Locate the cell with the specified text and output its (x, y) center coordinate. 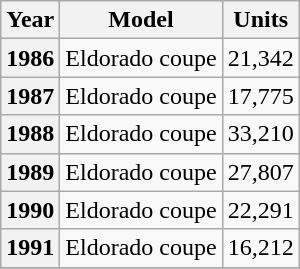
1987 (30, 96)
27,807 (260, 172)
Model (141, 20)
Year (30, 20)
1991 (30, 248)
16,212 (260, 248)
33,210 (260, 134)
Units (260, 20)
1990 (30, 210)
21,342 (260, 58)
22,291 (260, 210)
1988 (30, 134)
1986 (30, 58)
1989 (30, 172)
17,775 (260, 96)
